Scan for the cell matching the given text and deliver its (x, y) coordinate at center. 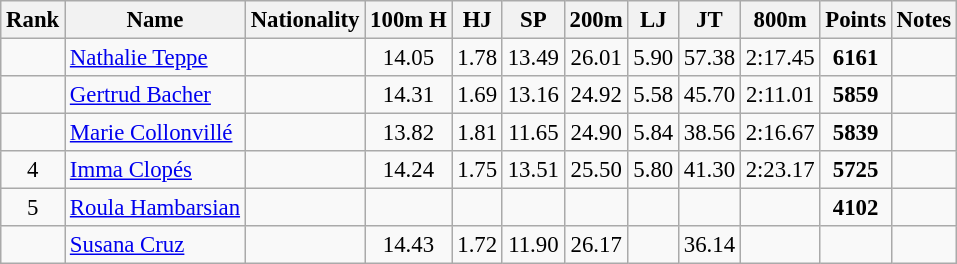
800m (780, 20)
Notes (924, 20)
Rank (33, 20)
2:11.01 (780, 95)
1.81 (477, 133)
36.14 (709, 245)
5.84 (653, 133)
5859 (856, 95)
26.17 (596, 245)
SP (533, 20)
JT (709, 20)
5725 (856, 170)
13.49 (533, 58)
200m (596, 20)
13.82 (408, 133)
Nationality (304, 20)
Gertrud Bacher (156, 95)
57.38 (709, 58)
2:23.17 (780, 170)
Imma Clopés (156, 170)
13.51 (533, 170)
Marie Collonvillé (156, 133)
6161 (856, 58)
5.80 (653, 170)
5 (33, 208)
HJ (477, 20)
11.90 (533, 245)
41.30 (709, 170)
5.90 (653, 58)
14.05 (408, 58)
26.01 (596, 58)
1.78 (477, 58)
1.72 (477, 245)
13.16 (533, 95)
2:16.67 (780, 133)
4102 (856, 208)
2:17.45 (780, 58)
24.90 (596, 133)
100m H (408, 20)
LJ (653, 20)
14.24 (408, 170)
Roula Hambarsian (156, 208)
Nathalie Teppe (156, 58)
38.56 (709, 133)
25.50 (596, 170)
4 (33, 170)
1.69 (477, 95)
24.92 (596, 95)
5839 (856, 133)
14.31 (408, 95)
14.43 (408, 245)
Name (156, 20)
Points (856, 20)
1.75 (477, 170)
5.58 (653, 95)
11.65 (533, 133)
45.70 (709, 95)
Susana Cruz (156, 245)
